From the cell containing the given text, extract its center point as [X, Y] coordinate. 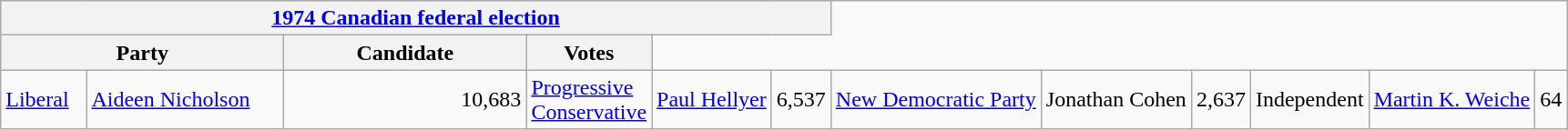
Martin K. Weiche [1451, 100]
Liberal [44, 100]
Independent [1309, 100]
Votes [589, 53]
New Democratic Party [936, 100]
1974 Canadian federal election [416, 18]
10,683 [405, 100]
Party [142, 53]
Candidate [405, 53]
Aideen Nicholson [186, 100]
2,637 [1220, 100]
Paul Hellyer [712, 100]
Progressive Conservative [589, 100]
64 [1552, 100]
Jonathan Cohen [1116, 100]
6,537 [801, 100]
